Output the [X, Y] coordinate of the center of the cell containing the given text.  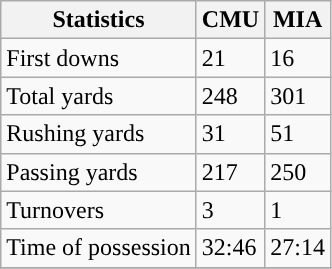
250 [298, 172]
21 [230, 58]
27:14 [298, 248]
31 [230, 134]
32:46 [230, 248]
248 [230, 96]
Total yards [99, 96]
217 [230, 172]
Time of possession [99, 248]
First downs [99, 58]
Statistics [99, 20]
MIA [298, 20]
3 [230, 210]
51 [298, 134]
1 [298, 210]
Passing yards [99, 172]
301 [298, 96]
Rushing yards [99, 134]
CMU [230, 20]
16 [298, 58]
Turnovers [99, 210]
